Locate the cell with the specified text and output its [X, Y] center coordinate. 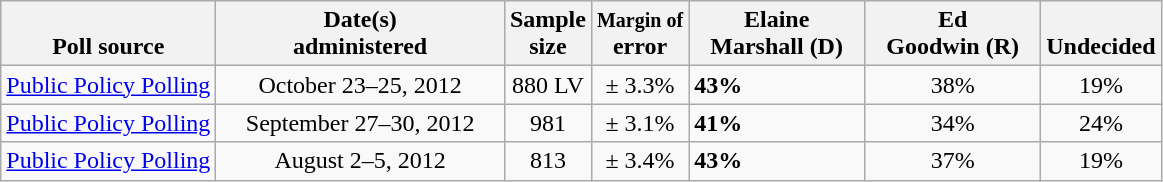
981 [548, 123]
37% [953, 161]
October 23–25, 2012 [360, 85]
± 3.4% [640, 161]
38% [953, 85]
EdGoodwin (R) [953, 34]
34% [953, 123]
813 [548, 161]
± 3.1% [640, 123]
Samplesize [548, 34]
September 27–30, 2012 [360, 123]
Undecided [1101, 34]
24% [1101, 123]
Poll source [108, 34]
± 3.3% [640, 85]
41% [777, 123]
ElaineMarshall (D) [777, 34]
Margin oferror [640, 34]
Date(s)administered [360, 34]
880 LV [548, 85]
August 2–5, 2012 [360, 161]
